Capture the cell that displays the provided text and extract its (x, y) central coordinate. 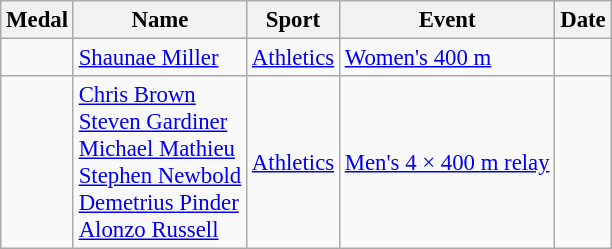
Shaunae Miller (160, 58)
Sport (294, 20)
Medal (38, 20)
Women's 400 m (446, 58)
Name (160, 20)
Men's 4 × 400 m relay (446, 162)
Date (583, 20)
Event (446, 20)
Chris BrownSteven GardinerMichael MathieuStephen NewboldDemetrius PinderAlonzo Russell (160, 162)
